Detect which cell encompasses the target text, then output its (X, Y) center coordinate. 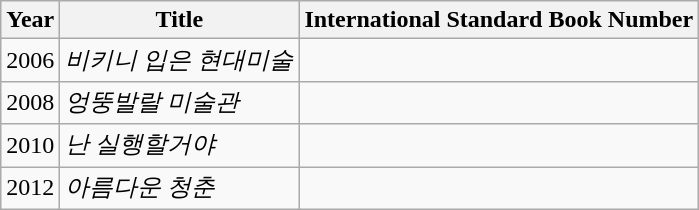
Year (30, 20)
아름다운 청춘 (180, 188)
난 실행할거야 (180, 146)
2008 (30, 102)
Title (180, 20)
엉뚱발랄 미술관 (180, 102)
2012 (30, 188)
International Standard Book Number (499, 20)
비키니 입은 현대미술 (180, 60)
2006 (30, 60)
2010 (30, 146)
